Find where the given text appears and provide that cell's center as [x, y] coordinate. 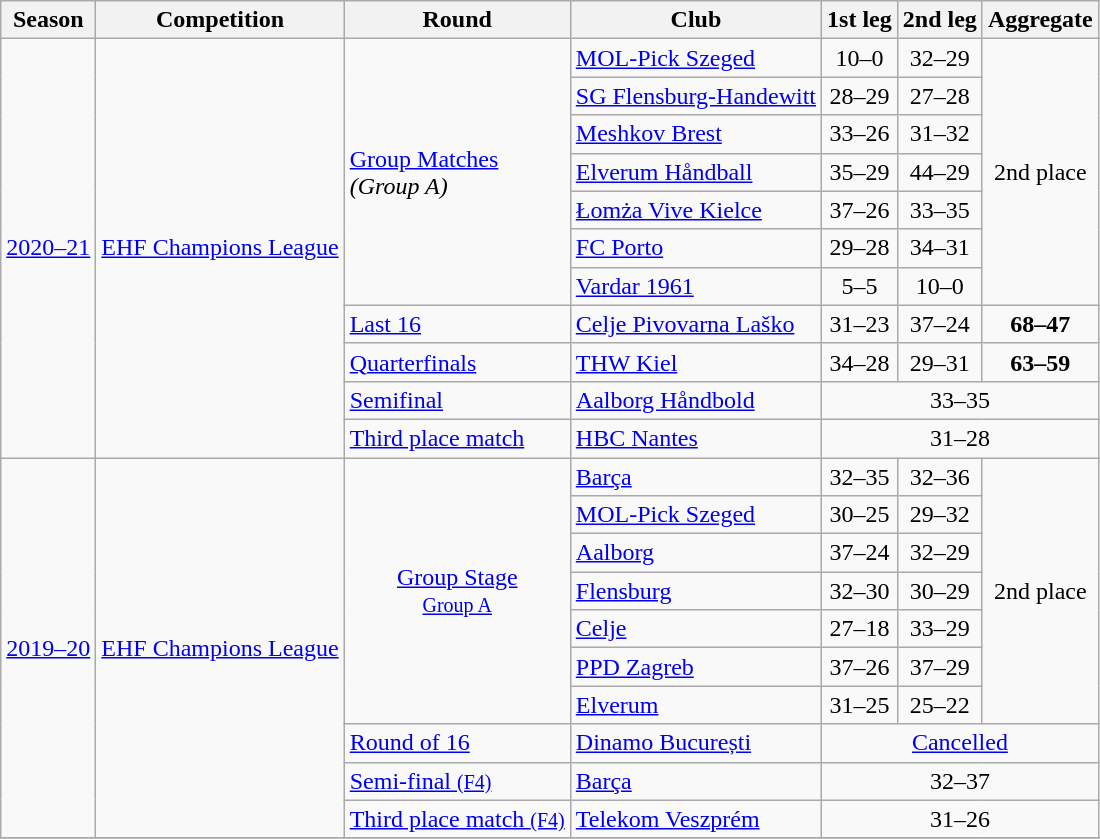
Flensburg [696, 591]
FC Porto [696, 248]
35–29 [860, 172]
32–37 [960, 781]
29–31 [940, 362]
27–18 [860, 629]
Last 16 [457, 324]
34–28 [860, 362]
2019–20 [48, 648]
HBC Nantes [696, 438]
Group Matches (Group A) [457, 172]
Łomża Vive Kielce [696, 210]
Competition [220, 20]
Quarterfinals [457, 362]
30–29 [940, 591]
28–29 [860, 96]
29–28 [860, 248]
32–35 [860, 477]
37–29 [940, 667]
Round [457, 20]
Aalborg Håndbold [696, 400]
PPD Zagreb [696, 667]
34–31 [940, 248]
68–47 [1040, 324]
63–59 [1040, 362]
29–32 [940, 515]
31–26 [960, 819]
Group StageGroup A [457, 591]
31–28 [960, 438]
31–25 [860, 705]
30–25 [860, 515]
Cancelled [960, 743]
32–30 [860, 591]
5–5 [860, 286]
Aalborg [696, 553]
Elverum [696, 705]
25–22 [940, 705]
Telekom Veszprém [696, 819]
31–23 [860, 324]
THW Kiel [696, 362]
Third place match (F4) [457, 819]
Aggregate [1040, 20]
Meshkov Brest [696, 134]
31–32 [940, 134]
2020–21 [48, 248]
Season [48, 20]
1st leg [860, 20]
Elverum Håndball [696, 172]
Third place match [457, 438]
Celje Pivovarna Laško [696, 324]
Club [696, 20]
27–28 [940, 96]
Semifinal [457, 400]
Semi-final (F4) [457, 781]
33–29 [940, 629]
32–36 [940, 477]
44–29 [940, 172]
Vardar 1961 [696, 286]
SG Flensburg-Handewitt [696, 96]
33–26 [860, 134]
Celje [696, 629]
2nd leg [940, 20]
Dinamo București [696, 743]
Round of 16 [457, 743]
